Return [x, y] of the center of cell containing provided text 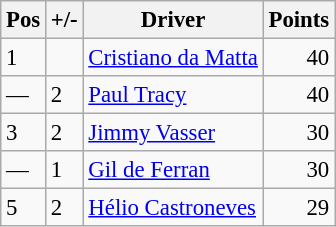
29 [298, 208]
Points [298, 20]
Paul Tracy [173, 95]
Jimmy Vasser [173, 133]
+/- [65, 20]
Pos [24, 20]
Hélio Castroneves [173, 208]
Driver [173, 20]
5 [24, 208]
3 [24, 133]
Gil de Ferran [173, 170]
Cristiano da Matta [173, 58]
